Extract the [x, y] coordinate from the center of the cell holding the provided text.  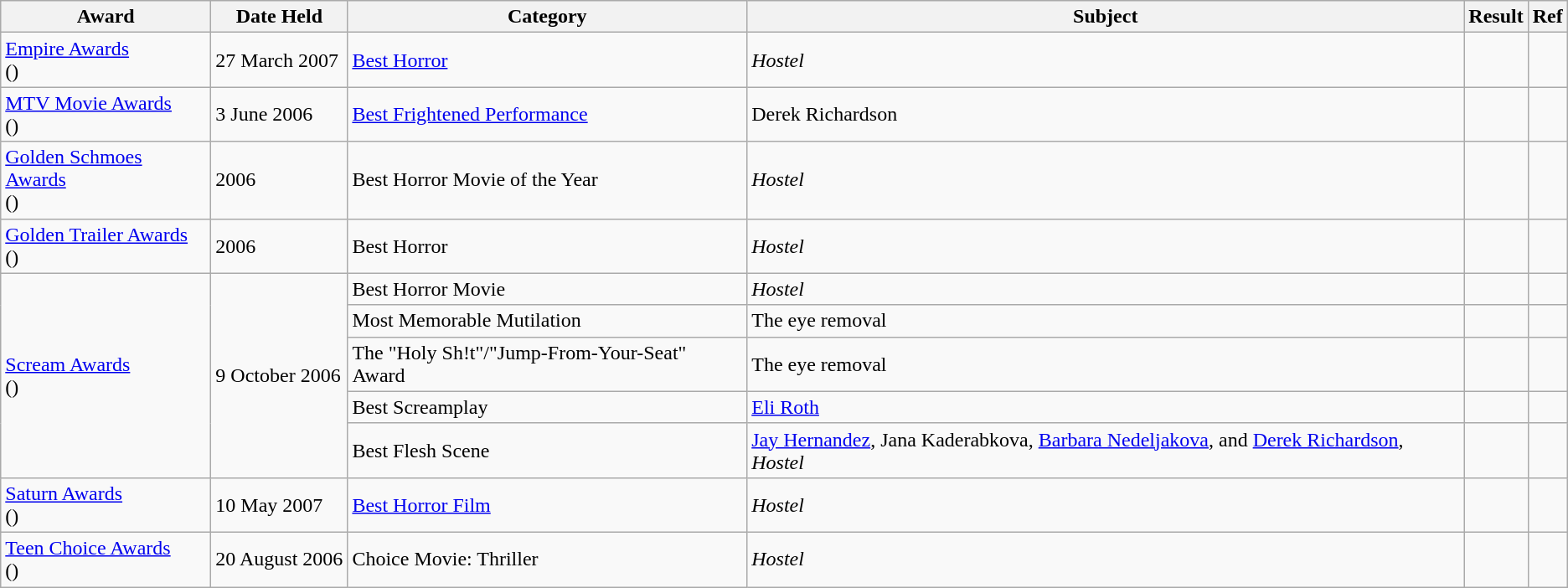
Date Held [280, 17]
27 March 2007 [280, 60]
The "Holy Sh!t"/"Jump-From-Your-Seat" Award [548, 364]
20 August 2006 [280, 560]
Award [106, 17]
Best Frightened Performance [548, 114]
Teen Choice Awards() [106, 560]
Saturn Awards() [106, 504]
Best Horror Film [548, 504]
Golden Schmoes Awards() [106, 180]
Jay Hernandez, Jana Kaderabkova, Barbara Nedeljakova, and Derek Richardson, Hostel [1106, 451]
Best Screamplay [548, 407]
Subject [1106, 17]
3 June 2006 [280, 114]
Most Memorable Mutilation [548, 321]
Best Horror Movie [548, 289]
10 May 2007 [280, 504]
Golden Trailer Awards() [106, 246]
MTV Movie Awards() [106, 114]
Category [548, 17]
Eli Roth [1106, 407]
Best Horror Movie of the Year [548, 180]
Ref [1548, 17]
Choice Movie: Thriller [548, 560]
Result [1496, 17]
Best Flesh Scene [548, 451]
Empire Awards() [106, 60]
Scream Awards() [106, 375]
Derek Richardson [1106, 114]
9 October 2006 [280, 375]
